Locate the cell with the specified text and output its [x, y] center coordinate. 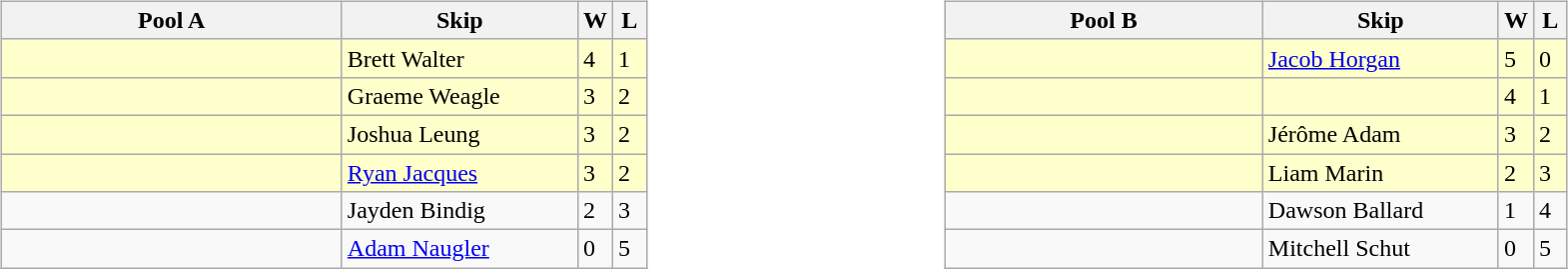
Adam Naugler [459, 249]
Pool A [172, 20]
Ryan Jacques [459, 173]
Jacob Horgan [1380, 58]
Liam Marin [1380, 173]
Jérôme Adam [1380, 134]
Joshua Leung [459, 134]
Pool B [1105, 20]
Brett Walter [459, 58]
Jayden Bindig [459, 211]
Graeme Weagle [459, 96]
Dawson Ballard [1380, 211]
Mitchell Schut [1380, 249]
